Capture the cell that displays the provided text and extract its [X, Y] central coordinate. 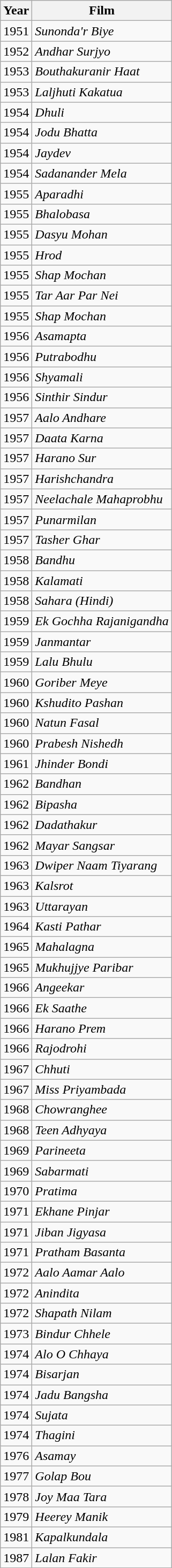
Mukhujjye Paribar [102, 967]
1973 [16, 1334]
Dadathakur [102, 825]
Shyamali [102, 377]
Mayar Sangsar [102, 845]
Harishchandra [102, 479]
Jaydev [102, 153]
Kasti Pathar [102, 927]
Anindita [102, 1293]
Sinthir Sindur [102, 397]
1976 [16, 1456]
Angeekar [102, 988]
Andhar Surjyo [102, 51]
Bindur Chhele [102, 1334]
Tasher Ghar [102, 540]
Pratham Basanta [102, 1252]
Chhuti [102, 1069]
Sahara (Hindi) [102, 601]
1951 [16, 31]
Lalan Fakir [102, 1558]
1977 [16, 1476]
Putrabodhu [102, 357]
Daata Karna [102, 438]
Sunonda'r Biye [102, 31]
Bandhan [102, 784]
Kalamati [102, 580]
Lalu Bhulu [102, 662]
Chowranghee [102, 1110]
Bouthakuranir Haat [102, 72]
1952 [16, 51]
Mahalagna [102, 947]
Sadanander Mela [102, 173]
Harano Sur [102, 458]
Parineeta [102, 1150]
Uttarayan [102, 906]
Dhuli [102, 112]
Jadu Bangsha [102, 1395]
Aparadhi [102, 194]
1978 [16, 1496]
Ek Saathe [102, 1008]
Bandhu [102, 560]
Year [16, 11]
Bhalobasa [102, 214]
Asamay [102, 1456]
1970 [16, 1191]
Pratima [102, 1191]
Aalo Aamar Aalo [102, 1273]
Harano Prem [102, 1028]
Alo O Chhaya [102, 1354]
Bisarjan [102, 1374]
Jhinder Bondi [102, 764]
Golap Bou [102, 1476]
Neelachale Mahaprobhu [102, 499]
Film [102, 11]
Kapalkundala [102, 1537]
Teen Adhyaya [102, 1130]
Bipasha [102, 804]
Sabarmati [102, 1171]
Dasyu Mohan [102, 234]
1979 [16, 1517]
Asamapta [102, 336]
Ek Gochha Rajanigandha [102, 621]
Aalo Andhare [102, 418]
Prabesh Nishedh [102, 743]
Joy Maa Tara [102, 1496]
Goriber Meye [102, 682]
Tar Aar Par Nei [102, 296]
Rajodrohi [102, 1049]
Jiban Jigyasa [102, 1232]
Ekhane Pinjar [102, 1211]
Kshudito Pashan [102, 703]
Punarmilan [102, 519]
Janmantar [102, 642]
Sujata [102, 1415]
Thagini [102, 1435]
Heerey Manik [102, 1517]
1964 [16, 927]
Laljhuti Kakatua [102, 92]
Miss Priyambada [102, 1089]
1981 [16, 1537]
Kalsrot [102, 886]
Shapath Nilam [102, 1313]
Hrod [102, 255]
Natun Fasal [102, 723]
1987 [16, 1558]
Jodu Bhatta [102, 133]
1961 [16, 764]
Dwiper Naam Tiyarang [102, 865]
